Extract the (x, y) coordinate from the center of the cell holding the provided text.  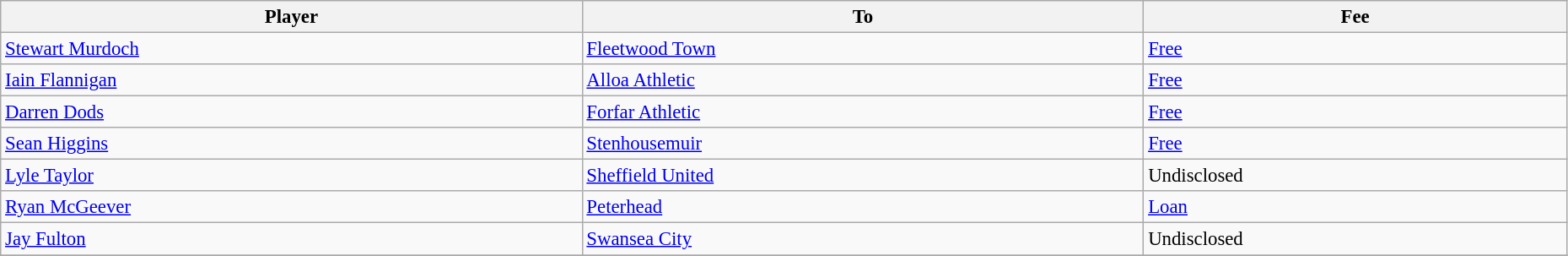
Swansea City (863, 239)
Player (292, 17)
Stewart Murdoch (292, 49)
Forfar Athletic (863, 112)
Stenhousemuir (863, 144)
Alloa Athletic (863, 80)
Fee (1355, 17)
Peterhead (863, 207)
Loan (1355, 207)
Ryan McGeever (292, 207)
Sean Higgins (292, 144)
Darren Dods (292, 112)
Lyle Taylor (292, 176)
To (863, 17)
Fleetwood Town (863, 49)
Sheffield United (863, 176)
Iain Flannigan (292, 80)
Jay Fulton (292, 239)
